Pinpoint the cell where the given text exists, returning its [x, y] midpoint coordinate. 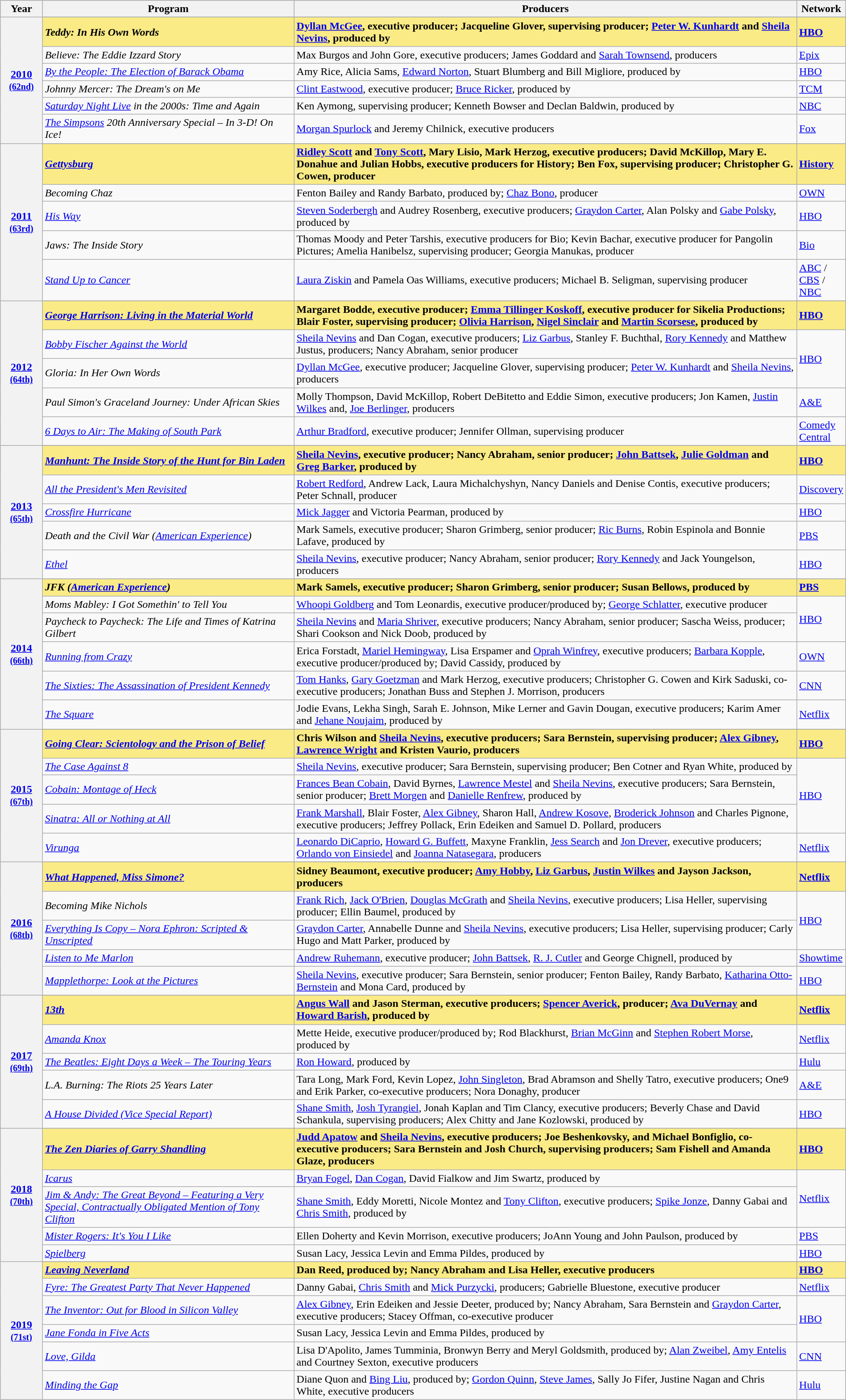
George Harrison: Living in the Material World [168, 315]
Frank Rich, Jack O'Brien, Douglas McGrath and Sheila Nevins, executive producers; Lisa Heller, supervising producer; Ellin Baumel, produced by [545, 906]
Comedy Central [821, 431]
Dyllan McGee, executive producer; Jacqueline Glover, supervising producer; Peter W. Kunhardt and Sheila Nevins, produced by [545, 32]
Amanda Knox [168, 1039]
Becoming Mike Nichols [168, 906]
Bio [821, 245]
Crossfire Hurricane [168, 512]
2012(64th) [21, 373]
Robert Redford, Andrew Lack, Laura Michalchyshyn, Nancy Daniels and Denise Contis, executive producers; Peter Schnall, producer [545, 489]
Dan Reed, produced by; Nancy Abraham and Lisa Heller, executive producers [545, 1270]
Going Clear: Scientology and the Prison of Belief [168, 744]
Graydon Carter, Annabelle Dunne and Sheila Nevins, executive producers; Lisa Heller, supervising producer; Carly Hugo and Matt Parker, produced by [545, 935]
The Square [168, 714]
Everything Is Copy – Nora Ephron: Scripted & Unscripted [168, 935]
Lisa D'Apolito, James Tumminia, Bronwyn Berry and Meryl Goldsmith, produced by; Alan Zweibel, Amy Entelis and Courtney Sexton, executive producers [545, 1356]
Fox [821, 129]
2015(67th) [21, 796]
Ron Howard, produced by [545, 1062]
All the President's Men Revisited [168, 489]
Gettysburg [168, 164]
Mette Heide, executive producer/produced by; Rod Blackhurst, Brian McGinn and Stephen Robert Morse, produced by [545, 1039]
Whoopi Goldberg and Tom Leonardis, executive producer/produced by; George Schlatter, executive producer [545, 604]
Producers [545, 9]
Spielberg [168, 1253]
2016(68th) [21, 929]
Andrew Ruhemann, executive producer; John Battsek, R. J. Cutler and George Chignell, produced by [545, 958]
Paul Simon's Graceland Journey: Under African Skies [168, 403]
2014(66th) [21, 654]
Danny Gabai, Chris Smith and Mick Purzycki, producers; Gabrielle Bluestone, executive producer [545, 1287]
Believe: The Eddie Izzard Story [168, 55]
NBC [821, 106]
Program [168, 9]
A House Divided (Vice Special Report) [168, 1114]
Jane Fonda in Five Acts [168, 1333]
The Sixties: The Assassination of President Kennedy [168, 685]
JFK (American Experience) [168, 587]
6 Days to Air: The Making of South Park [168, 431]
Jodie Evans, Lekha Singh, Sarah E. Johnson, Mike Lerner and Gavin Dougan, executive producers; Karim Amer and Jehane Noujaim, produced by [545, 714]
2010(62nd) [21, 80]
Stand Up to Cancer [168, 280]
Ellen Doherty and Kevin Morrison, executive producers; JoAnn Young and John Paulson, produced by [545, 1236]
By the People: The Election of Barack Obama [168, 72]
History [821, 164]
The Beatles: Eight Days a Week – The Touring Years [168, 1062]
Sinatra: All or Nothing at All [168, 818]
His Way [168, 216]
Angus Wall and Jason Sterman, executive producers; Spencer Averick, producer; Ava DuVernay and Howard Barish, produced by [545, 1009]
Molly Thompson, David McKillop, Robert DeBitetto and Eddie Simon, executive producers; Jon Kamen, Justin Wilkes and, Joe Berlinger, producers [545, 403]
Steven Soderbergh and Audrey Rosenberg, executive producers; Graydon Carter, Alan Polsky and Gabe Polsky, produced by [545, 216]
Showtime [821, 958]
Dyllan McGee, executive producer; Jacqueline Glover, supervising producer; Peter W. Kunhardt and Sheila Nevins, producers [545, 373]
Sheila Nevins, executive producer; Nancy Abraham, senior producer; John Battsek, Julie Goldman and Greg Barker, produced by [545, 461]
Mark Samels, executive producer; Sharon Grimberg, senior producer; Ric Burns, Robin Espinola and Bonnie Lafave, produced by [545, 536]
Manhunt: The Inside Story of the Hunt for Bin Laden [168, 461]
TCM [821, 89]
Amy Rice, Alicia Sams, Edward Norton, Stuart Blumberg and Bill Migliore, produced by [545, 72]
Becoming Chaz [168, 193]
Morgan Spurlock and Jeremy Chilnick, executive producers [545, 129]
Diane Quon and Bing Liu, produced by; Gordon Quinn, Steve James, Sally Jo Fifer, Justine Nagan and Chris White, executive producers [545, 1385]
Icarus [168, 1178]
Running from Crazy [168, 656]
2011(63rd) [21, 222]
Mark Samels, executive producer; Sharon Grimberg, senior producer; Susan Bellows, produced by [545, 587]
L.A. Burning: The Riots 25 Years Later [168, 1084]
Saturday Night Live in the 2000s: Time and Again [168, 106]
Cobain: Montage of Heck [168, 790]
2019(71st) [21, 1331]
Epix [821, 55]
Sheila Nevins, executive producer; Nancy Abraham, senior producer; Rory Kennedy and Jack Youngelson, producers [545, 564]
The Case Against 8 [168, 767]
Minding the Gap [168, 1385]
Jim & Andy: The Great Beyond – Featuring a Very Special, Contractually Obligated Mention of Tony Clifton [168, 1207]
Death and the Civil War (American Experience) [168, 536]
The Zen Diaries of Garry Shandling [168, 1149]
Sidney Beaumont, executive producer; Amy Hobby, Liz Garbus, Justin Wilkes and Jayson Jackson, producers [545, 877]
2017(69th) [21, 1062]
Sheila Nevins, executive producer; Sara Bernstein, supervising producer; Ben Cotner and Ryan White, produced by [545, 767]
Network [821, 9]
2018(70th) [21, 1195]
Max Burgos and John Gore, executive producers; James Goddard and Sarah Townsend, producers [545, 55]
Discovery [821, 489]
Chris Wilson and Sheila Nevins, executive producers; Sara Bernstein, supervising producer; Alex Gibney, Lawrence Wright and Kristen Vaurio, producers [545, 744]
The Simpsons 20th Anniversary Special – In 3-D! On Ice! [168, 129]
Leaving Neverland [168, 1270]
Ethel [168, 564]
Year [21, 9]
Jaws: The Inside Story [168, 245]
Bryan Fogel, Dan Cogan, David Fialkow and Jim Swartz, produced by [545, 1178]
Shane Smith, Eddy Moretti, Nicole Montez and Tony Clifton, executive producers; Spike Jonze, Danny Gabai and Chris Smith, produced by [545, 1207]
What Happened, Miss Simone? [168, 877]
Paycheck to Paycheck: The Life and Times of Katrina Gilbert [168, 627]
Mister Rogers: It's You I Like [168, 1236]
Clint Eastwood, executive producer; Bruce Ricker, produced by [545, 89]
The Inventor: Out for Blood in Silicon Valley [168, 1310]
Fyre: The Greatest Party That Never Happened [168, 1287]
Virunga [168, 848]
Fenton Bailey and Randy Barbato, produced by; Chaz Bono, producer [545, 193]
Ken Aymong, supervising producer; Kenneth Bowser and Declan Baldwin, produced by [545, 106]
Love, Gilda [168, 1356]
Sheila Nevins, executive producer; Sara Bernstein, senior producer; Fenton Bailey, Randy Barbato, Katharina Otto-Bernstein and Mona Card, produced by [545, 981]
2013(65th) [21, 512]
Moms Mabley: I Got Somethin' to Tell You [168, 604]
Arthur Bradford, executive producer; Jennifer Ollman, supervising producer [545, 431]
Teddy: In His Own Words [168, 32]
13th [168, 1009]
ABC / CBS / NBC [821, 280]
Laura Ziskin and Pamela Oas Williams, executive producers; Michael B. Seligman, supervising producer [545, 280]
Mick Jagger and Victoria Pearman, produced by [545, 512]
Bobby Fischer Against the World [168, 345]
Gloria: In Her Own Words [168, 373]
Listen to Me Marlon [168, 958]
Johnny Mercer: The Dream's on Me [168, 89]
Mapplethorpe: Look at the Pictures [168, 981]
